For the text-containing cell, return its midpoint in [x, y] coordinate format. 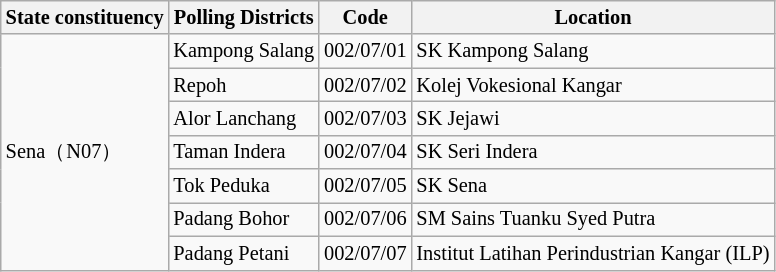
002/07/06 [365, 219]
SM Sains Tuanku Syed Putra [592, 219]
Tok Peduka [244, 186]
Padang Bohor [244, 219]
SK Jejawi [592, 118]
State constituency [85, 17]
Polling Districts [244, 17]
Kolej Vokesional Kangar [592, 85]
SK Sena [592, 186]
002/07/01 [365, 51]
Code [365, 17]
Alor Lanchang [244, 118]
Location [592, 17]
Institut Latihan Perindustrian Kangar (ILP) [592, 253]
SK Seri Indera [592, 152]
002/07/04 [365, 152]
SK Kampong Salang [592, 51]
002/07/03 [365, 118]
Padang Petani [244, 253]
Taman Indera [244, 152]
Repoh [244, 85]
002/07/07 [365, 253]
002/07/05 [365, 186]
002/07/02 [365, 85]
Sena（N07） [85, 152]
Kampong Salang [244, 51]
